Output the [X, Y] coordinate of the center of the cell containing the given text.  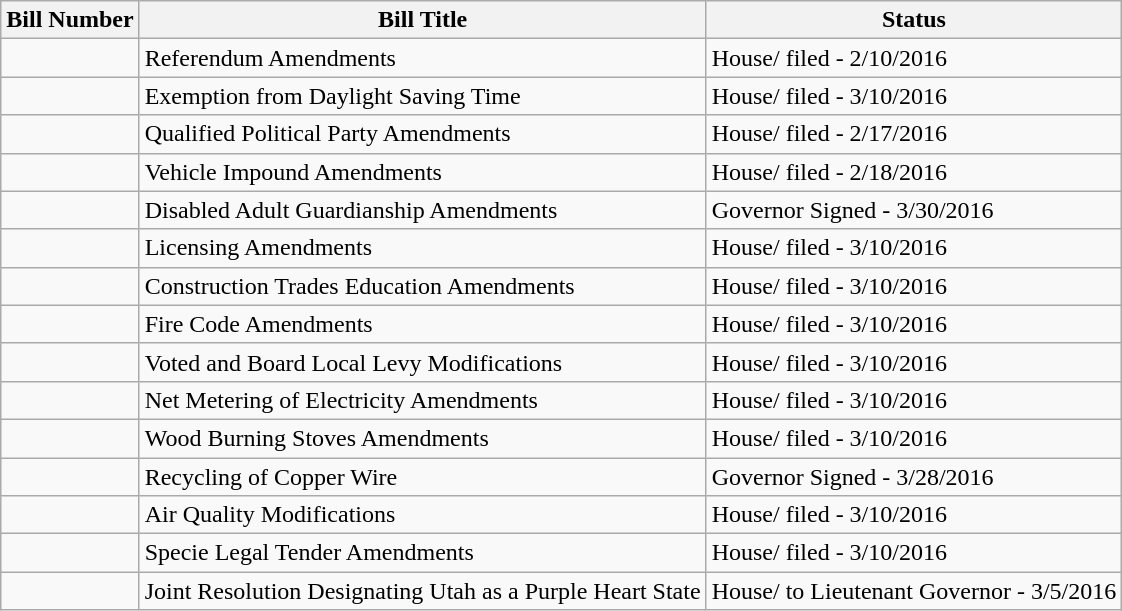
Net Metering of Electricity Amendments [422, 400]
Exemption from Daylight Saving Time [422, 96]
Licensing Amendments [422, 248]
Status [914, 20]
Construction Trades Education Amendments [422, 286]
Fire Code Amendments [422, 324]
Voted and Board Local Levy Modifications [422, 362]
Recycling of Copper Wire [422, 477]
House/ to Lieutenant Governor - 3/5/2016 [914, 591]
Wood Burning Stoves Amendments [422, 438]
Disabled Adult Guardianship Amendments [422, 210]
House/ filed - 2/10/2016 [914, 58]
House/ filed - 2/17/2016 [914, 134]
Governor Signed - 3/30/2016 [914, 210]
Governor Signed - 3/28/2016 [914, 477]
Qualified Political Party Amendments [422, 134]
Bill Number [70, 20]
Joint Resolution Designating Utah as a Purple Heart State [422, 591]
House/ filed - 2/18/2016 [914, 172]
Referendum Amendments [422, 58]
Air Quality Modifications [422, 515]
Vehicle Impound Amendments [422, 172]
Bill Title [422, 20]
Specie Legal Tender Amendments [422, 553]
